Extract the (X, Y) coordinate from the center of the cell holding the provided text.  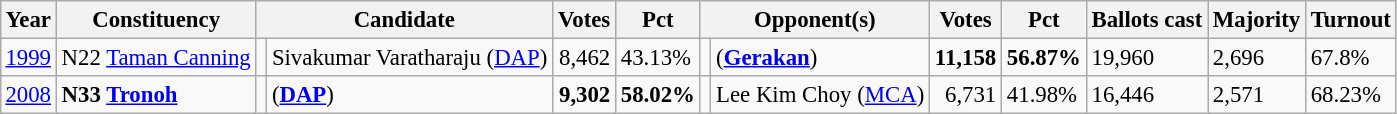
N22 Taman Canning (156, 57)
Ballots cast (1146, 20)
Lee Kim Choy (MCA) (820, 95)
Turnout (1350, 20)
Year (28, 20)
41.98% (1044, 95)
56.87% (1044, 57)
16,446 (1146, 95)
Sivakumar Varatharaju (DAP) (410, 57)
N33 Tronoh (156, 95)
43.13% (658, 57)
(DAP) (410, 95)
67.8% (1350, 57)
2,571 (1257, 95)
8,462 (584, 57)
1999 (28, 57)
(Gerakan) (820, 57)
19,960 (1146, 57)
Candidate (404, 20)
2008 (28, 95)
11,158 (966, 57)
58.02% (658, 95)
6,731 (966, 95)
9,302 (584, 95)
68.23% (1350, 95)
2,696 (1257, 57)
Constituency (156, 20)
Majority (1257, 20)
Opponent(s) (814, 20)
